Determine the [X, Y] coordinate at the center of the cell enclosing the given text.  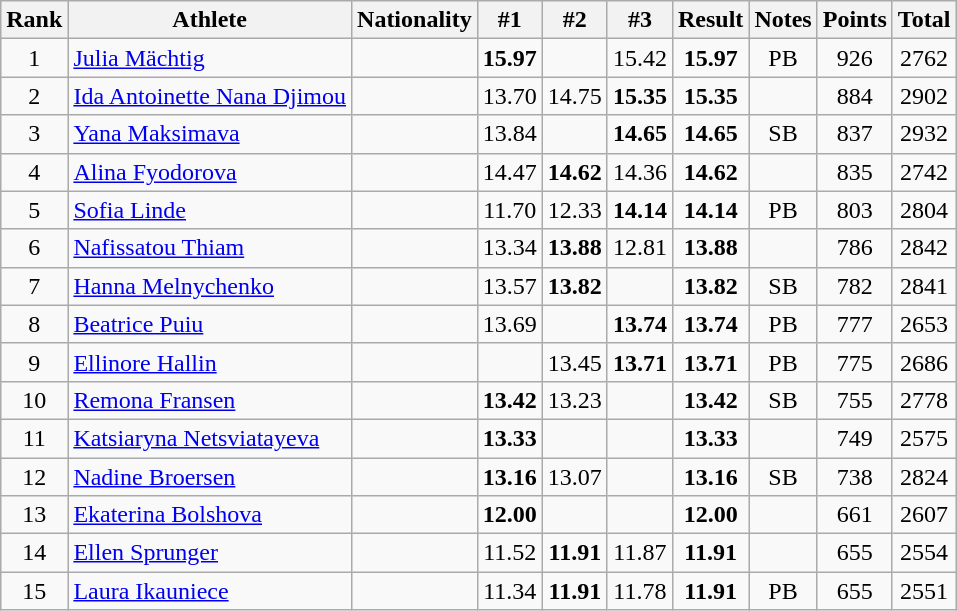
13.23 [574, 400]
Ellen Sprunger [210, 553]
Hanna Melnychenko [210, 286]
Julia Mächtig [210, 58]
Notes [783, 20]
2607 [924, 515]
11 [34, 438]
13.84 [510, 134]
12.81 [640, 248]
661 [854, 515]
11.70 [510, 210]
2554 [924, 553]
Ida Antoinette Nana Djimou [210, 96]
2841 [924, 286]
7 [34, 286]
926 [854, 58]
11.52 [510, 553]
14.47 [510, 172]
15 [34, 591]
Beatrice Puiu [210, 324]
12.33 [574, 210]
5 [34, 210]
13 [34, 515]
2778 [924, 400]
4 [34, 172]
13.57 [510, 286]
1 [34, 58]
2575 [924, 438]
Nafissatou Thiam [210, 248]
Athlete [210, 20]
Laura Ikauniece [210, 591]
Alina Fyodorova [210, 172]
884 [854, 96]
13.07 [574, 477]
11.87 [640, 553]
10 [34, 400]
782 [854, 286]
Yana Maksimava [210, 134]
15.42 [640, 58]
2932 [924, 134]
837 [854, 134]
11.78 [640, 591]
#3 [640, 20]
755 [854, 400]
8 [34, 324]
749 [854, 438]
738 [854, 477]
Ellinore Hallin [210, 362]
803 [854, 210]
Ekaterina Bolshova [210, 515]
2742 [924, 172]
2686 [924, 362]
Remona Fransen [210, 400]
13.69 [510, 324]
14 [34, 553]
2824 [924, 477]
Katsiaryna Netsviatayeva [210, 438]
Nadine Broersen [210, 477]
#1 [510, 20]
777 [854, 324]
Nationality [415, 20]
12 [34, 477]
2842 [924, 248]
835 [854, 172]
#2 [574, 20]
775 [854, 362]
2902 [924, 96]
2551 [924, 591]
13.70 [510, 96]
Points [854, 20]
Total [924, 20]
Sofia Linde [210, 210]
13.45 [574, 362]
Result [710, 20]
2804 [924, 210]
2762 [924, 58]
11.34 [510, 591]
2 [34, 96]
14.75 [574, 96]
14.36 [640, 172]
6 [34, 248]
786 [854, 248]
13.34 [510, 248]
Rank [34, 20]
9 [34, 362]
2653 [924, 324]
3 [34, 134]
